Scan for the cell matching the given text and deliver its (x, y) coordinate at center. 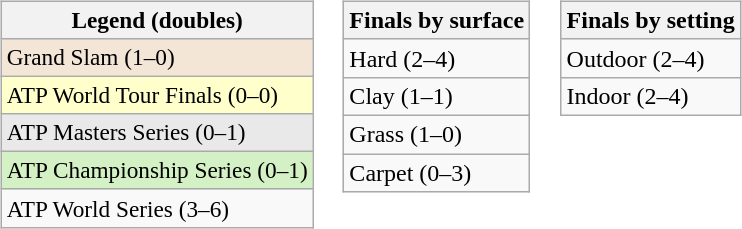
Finals by setting (650, 20)
Carpet (0–3) (437, 173)
ATP Masters Series (0–1) (157, 133)
Indoor (2–4) (650, 96)
Finals by surface (437, 20)
Hard (2–4) (437, 58)
Outdoor (2–4) (650, 58)
Grand Slam (1–0) (157, 57)
ATP Championship Series (0–1) (157, 171)
Clay (1–1) (437, 96)
ATP World Tour Finals (0–0) (157, 95)
Legend (doubles) (157, 20)
ATP World Series (3–6) (157, 208)
Grass (1–0) (437, 134)
